Output the [X, Y] coordinate of the center of the cell containing the given text.  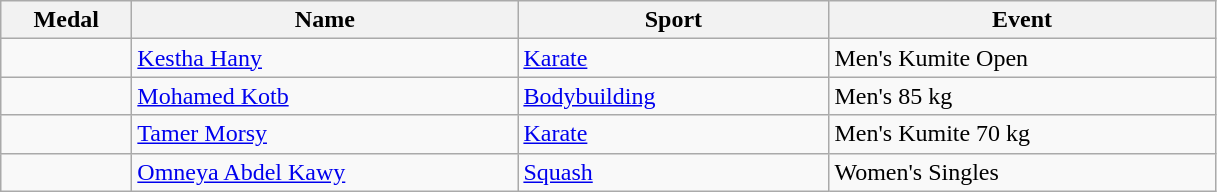
Name [325, 20]
Men's 85 kg [1022, 96]
Mohamed Kotb [325, 96]
Event [1022, 20]
Men's Kumite 70 kg [1022, 134]
Squash [674, 172]
Medal [66, 20]
Men's Kumite Open [1022, 58]
Omneya Abdel Kawy [325, 172]
Sport [674, 20]
Bodybuilding [674, 96]
Women's Singles [1022, 172]
Kestha Hany [325, 58]
Tamer Morsy [325, 134]
